Identify which cell holds the provided text, then report its (X, Y) central coordinate. 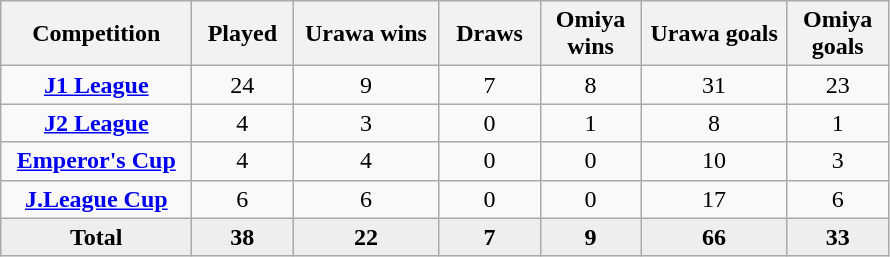
24 (242, 85)
23 (838, 85)
31 (714, 85)
J.League Cup (96, 199)
Emperor's Cup (96, 161)
10 (714, 161)
Played (242, 34)
Urawa wins (366, 34)
J2 League (96, 123)
17 (714, 199)
33 (838, 237)
Draws (490, 34)
Total (96, 237)
66 (714, 237)
J1 League (96, 85)
Omiya wins (590, 34)
Omiya goals (838, 34)
22 (366, 237)
38 (242, 237)
Competition (96, 34)
Urawa goals (714, 34)
